For the text-containing cell, return its midpoint in (X, Y) coordinate format. 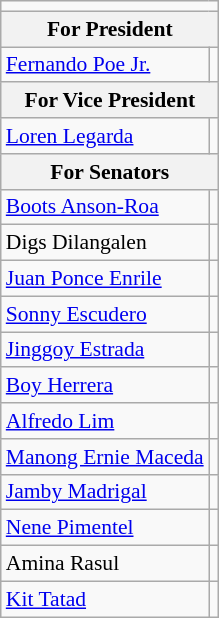
For President (110, 29)
For Senators (110, 172)
For Vice President (110, 101)
Boy Herrera (105, 386)
Kit Tatad (105, 599)
Jamby Madrigal (105, 492)
Manong Ernie Maceda (105, 457)
Fernando Poe Jr. (105, 65)
Nene Pimentel (105, 528)
Loren Legarda (105, 136)
Amina Rasul (105, 564)
Juan Ponce Enrile (105, 279)
Alfredo Lim (105, 421)
Jinggoy Estrada (105, 350)
Boots Anson-Roa (105, 207)
Sonny Escudero (105, 314)
Digs Dilangalen (105, 243)
